Detect which cell encompasses the target text, then output its [X, Y] center coordinate. 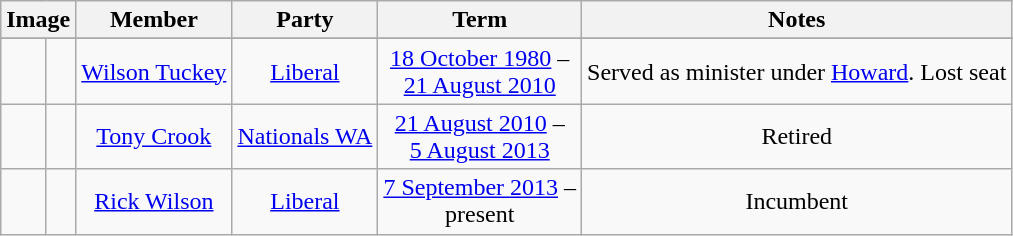
7 September 2013 –present [480, 202]
Image [38, 20]
Incumbent [797, 202]
Notes [797, 20]
Tony Crook [154, 136]
Served as minister under Howard. Lost seat [797, 72]
Party [305, 20]
Retired [797, 136]
18 October 1980 –21 August 2010 [480, 72]
Wilson Tuckey [154, 72]
Term [480, 20]
Nationals WA [305, 136]
Rick Wilson [154, 202]
Member [154, 20]
21 August 2010 –5 August 2013 [480, 136]
